Determine the (x, y) coordinate at the center of the cell enclosing the given text.  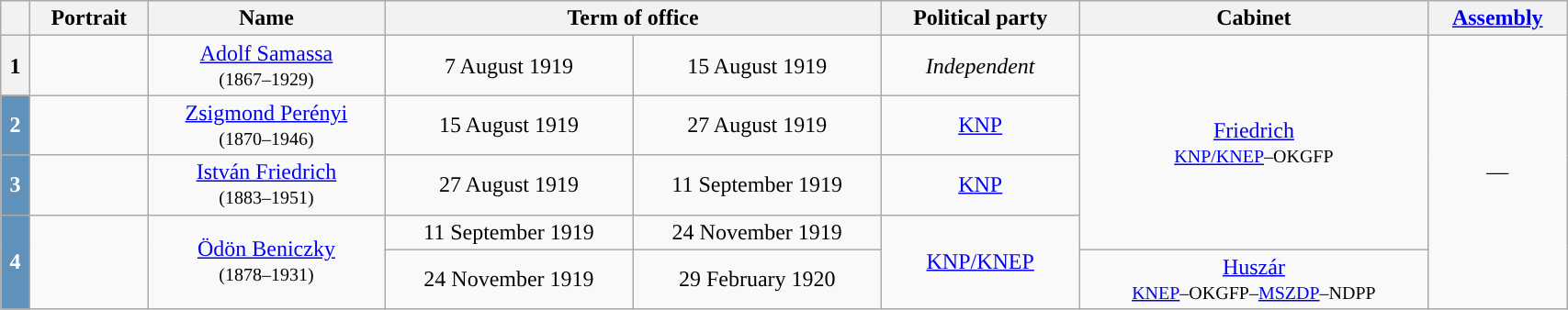
István Friedrich(1883–1951) (266, 185)
Political party (980, 18)
FriedrichKNP/KNEP–OKGFP (1254, 143)
29 February 1920 (757, 279)
1 (16, 66)
KNP/KNEP (980, 262)
2 (16, 125)
— (1497, 172)
Assembly (1497, 18)
Independent (980, 66)
4 (16, 262)
Term of office (634, 18)
Cabinet (1254, 18)
7 August 1919 (509, 66)
Adolf Samassa(1867–1929) (266, 66)
Portrait (88, 18)
Ödön Beniczky(1878–1931) (266, 262)
Name (266, 18)
3 (16, 185)
Zsigmond Perényi(1870–1946) (266, 125)
HuszárKNEP–OKGFP–MSZDP–NDPP (1254, 279)
